Provide the (x, y) coordinate of the cell's center where the given text is located.  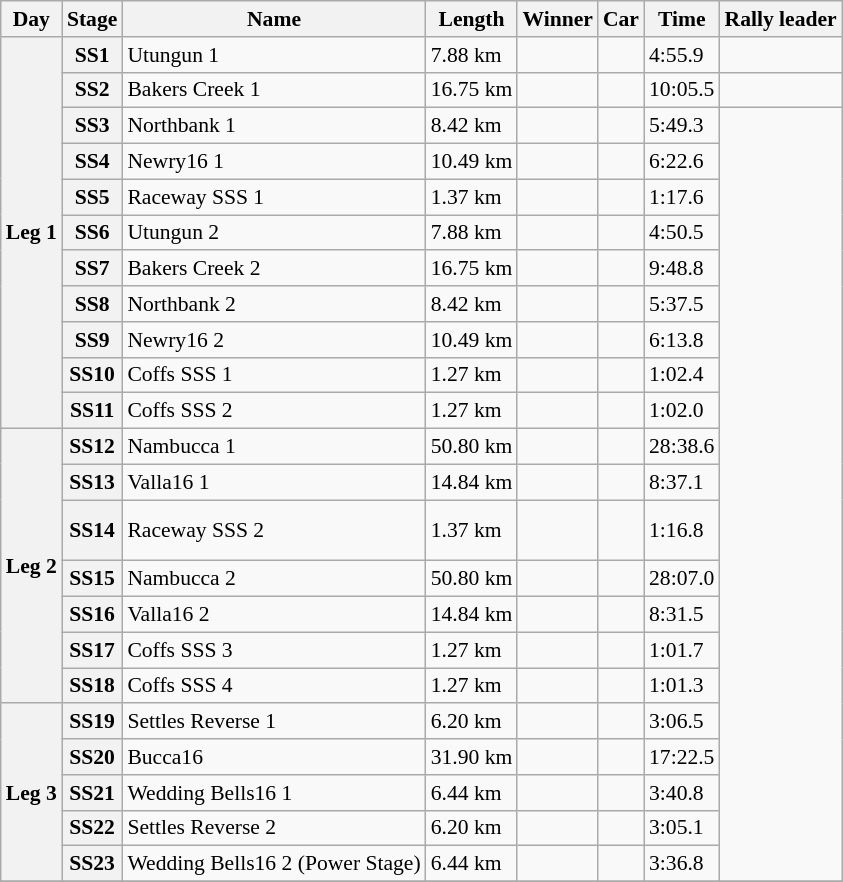
3:06.5 (682, 722)
SS18 (92, 686)
Leg 3 (32, 793)
Valla16 1 (274, 482)
Valla16 2 (274, 615)
Day (32, 19)
Coffs SSS 4 (274, 686)
Raceway SSS 1 (274, 197)
Settles Reverse 1 (274, 722)
SS2 (92, 90)
SS19 (92, 722)
Northbank 1 (274, 126)
28:38.6 (682, 447)
SS16 (92, 615)
Utungun 2 (274, 233)
Wedding Bells16 2 (Power Stage) (274, 864)
SS20 (92, 757)
Settles Reverse 2 (274, 828)
Bakers Creek 2 (274, 269)
SS21 (92, 793)
SS12 (92, 447)
Stage (92, 19)
Nambucca 1 (274, 447)
3:36.8 (682, 864)
8:37.1 (682, 482)
Rally leader (780, 19)
8:31.5 (682, 615)
Northbank 2 (274, 304)
SS5 (92, 197)
SS6 (92, 233)
Newry16 1 (274, 162)
4:55.9 (682, 55)
Leg 2 (32, 566)
SS4 (92, 162)
SS22 (92, 828)
Time (682, 19)
Wedding Bells16 1 (274, 793)
1:16.8 (682, 530)
SS23 (92, 864)
Name (274, 19)
17:22.5 (682, 757)
1:02.0 (682, 411)
5:49.3 (682, 126)
SS3 (92, 126)
SS11 (92, 411)
Nambucca 2 (274, 579)
Utungun 1 (274, 55)
SS9 (92, 340)
1:01.7 (682, 650)
SS17 (92, 650)
SS15 (92, 579)
SS1 (92, 55)
Raceway SSS 2 (274, 530)
Leg 1 (32, 233)
31.90 km (472, 757)
Bakers Creek 1 (274, 90)
Car (621, 19)
SS10 (92, 375)
SS13 (92, 482)
3:40.8 (682, 793)
3:05.1 (682, 828)
Coffs SSS 2 (274, 411)
4:50.5 (682, 233)
9:48.8 (682, 269)
Length (472, 19)
Winner (558, 19)
SS14 (92, 530)
5:37.5 (682, 304)
Coffs SSS 1 (274, 375)
28:07.0 (682, 579)
1:01.3 (682, 686)
SS7 (92, 269)
6:13.8 (682, 340)
1:17.6 (682, 197)
Bucca16 (274, 757)
6:22.6 (682, 162)
Coffs SSS 3 (274, 650)
10:05.5 (682, 90)
Newry16 2 (274, 340)
1:02.4 (682, 375)
SS8 (92, 304)
